Return the (X, Y) coordinate for the center point of the cell that contains the specified text.  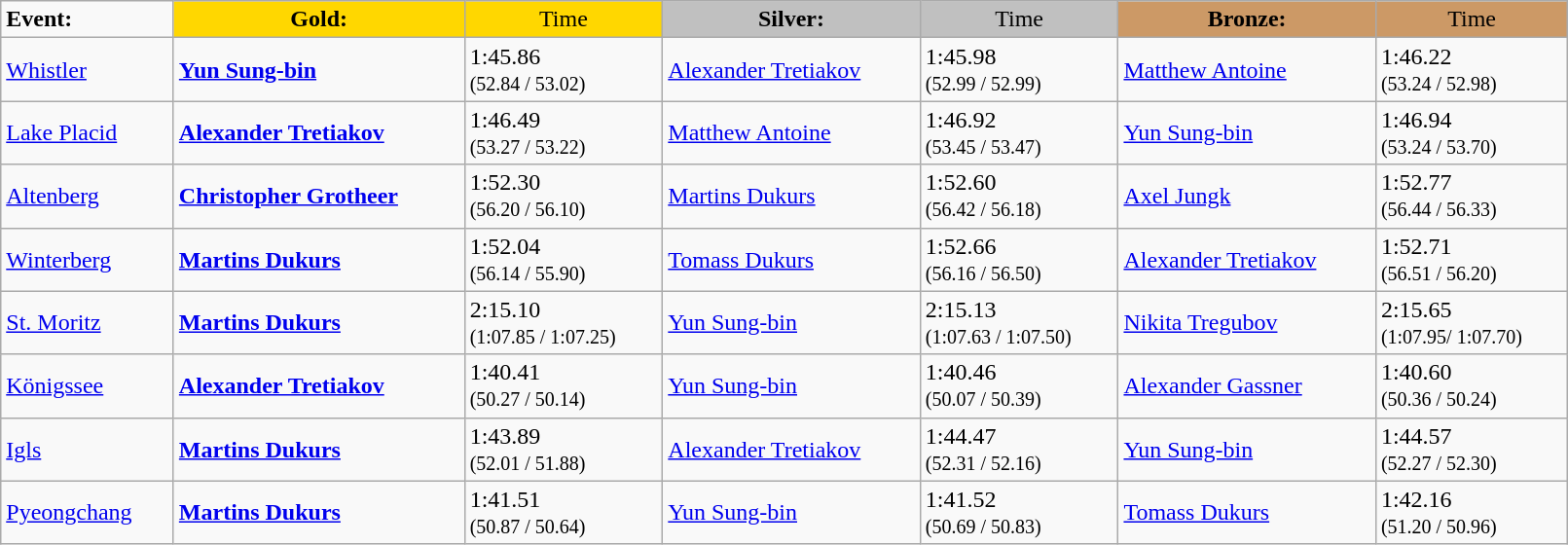
Nikita Tregubov (1247, 323)
1:52.30(56.20 / 56.10) (564, 197)
1:41.52(50.69 / 50.83) (1019, 512)
Bronze: (1247, 19)
1:45.86(52.84 / 53.02) (564, 70)
2:15.13 (1:07.63 / 1:07.50) (1019, 323)
Christopher Grotheer (319, 197)
1:52.66(56.16 / 56.50) (1019, 259)
St. Moritz (88, 323)
2:15.65(1:07.95/ 1:07.70) (1472, 323)
Alexander Gassner (1247, 385)
Event: (88, 19)
1:52.04(56.14 / 55.90) (564, 259)
1:45.98(52.99 / 52.99) (1019, 70)
1:44.47(52.31 / 52.16) (1019, 450)
1:46.49(53.27 / 53.22) (564, 132)
1:44.57(52.27 / 52.30) (1472, 450)
1:52.77(56.44 / 56.33) (1472, 197)
1:52.60(56.42 / 56.18) (1019, 197)
1:46.94(53.24 / 53.70) (1472, 132)
Lake Placid (88, 132)
Igls (88, 450)
1:42.16(51.20 / 50.96) (1472, 512)
Winterberg (88, 259)
Königssee (88, 385)
1:41.51(50.87 / 50.64) (564, 512)
1:52.71(56.51 / 56.20) (1472, 259)
Whistler (88, 70)
1:46.92(53.45 / 53.47) (1019, 132)
1:40.46(50.07 / 50.39) (1019, 385)
Silver: (791, 19)
Gold: (319, 19)
1:46.22(53.24 / 52.98) (1472, 70)
Pyeongchang (88, 512)
Axel Jungk (1247, 197)
1:43.89(52.01 / 51.88) (564, 450)
2:15.10 (1:07.85 / 1:07.25) (564, 323)
1:40.41(50.27 / 50.14) (564, 385)
1:40.60(50.36 / 50.24) (1472, 385)
Altenberg (88, 197)
